Extract the (x, y) coordinate from the center of the cell holding the provided text.  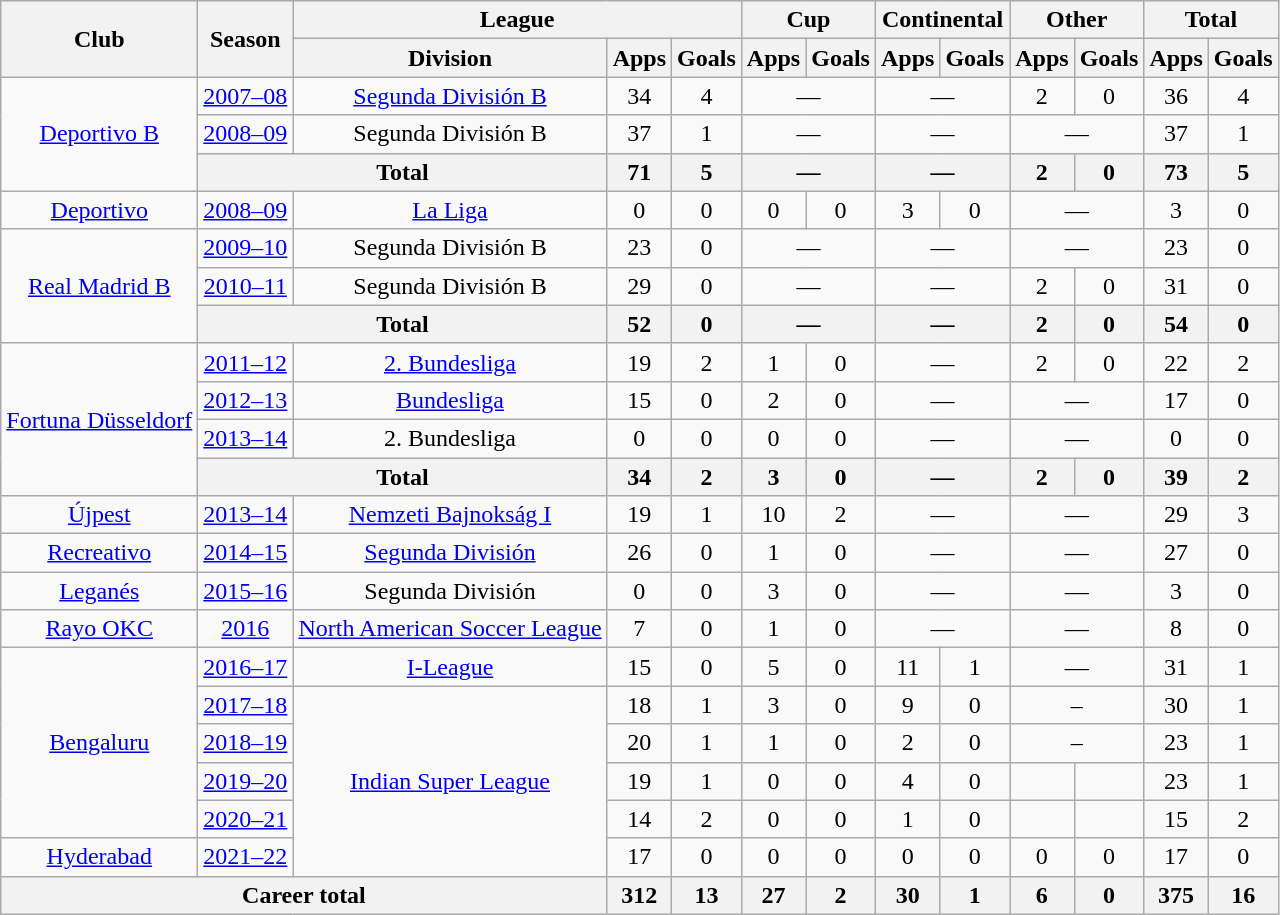
Deportivo (100, 210)
Other (1077, 20)
8 (1176, 629)
Recreativo (100, 553)
Hyderabad (100, 857)
2017–18 (246, 705)
Career total (304, 895)
36 (1176, 96)
2012–13 (246, 400)
Division (450, 58)
375 (1176, 895)
2021–22 (246, 857)
2020–21 (246, 819)
I-League (450, 667)
Real Madrid B (100, 286)
11 (907, 667)
Újpest (100, 515)
9 (907, 705)
2007–08 (246, 96)
La Liga (450, 210)
Club (100, 39)
6 (1042, 895)
Season (246, 39)
2016 (246, 629)
Rayo OKC (100, 629)
Bundesliga (450, 400)
10 (773, 515)
18 (639, 705)
16 (1243, 895)
2016–17 (246, 667)
Cup (808, 20)
54 (1176, 324)
2019–20 (246, 781)
52 (639, 324)
22 (1176, 362)
39 (1176, 477)
2018–19 (246, 743)
13 (707, 895)
Nemzeti Bajnokság I (450, 515)
20 (639, 743)
2009–10 (246, 248)
Deportivo B (100, 134)
Fortuna Düsseldorf (100, 419)
26 (639, 553)
Bengaluru (100, 743)
2014–15 (246, 553)
312 (639, 895)
Continental (942, 20)
League (517, 20)
2015–16 (246, 591)
7 (639, 629)
2010–11 (246, 286)
14 (639, 819)
Indian Super League (450, 781)
73 (1176, 172)
71 (639, 172)
North American Soccer League (450, 629)
2011–12 (246, 362)
Leganés (100, 591)
